Pinpoint the cell where the given text exists, returning its [X, Y] midpoint coordinate. 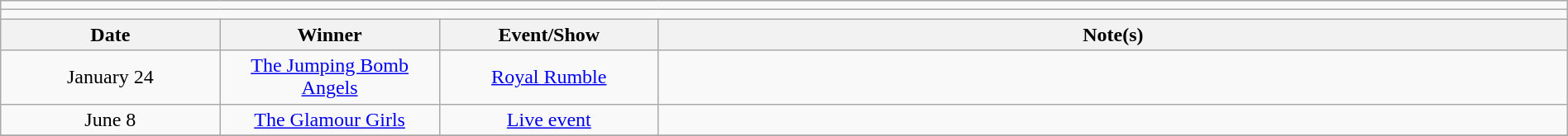
The Jumping Bomb Angels [329, 77]
Note(s) [1113, 35]
June 8 [111, 120]
Royal Rumble [549, 77]
The Glamour Girls [329, 120]
January 24 [111, 77]
Date [111, 35]
Event/Show [549, 35]
Live event [549, 120]
Winner [329, 35]
